Extract the [X, Y] coordinate from the center of the cell holding the provided text.  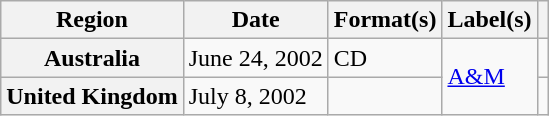
United Kingdom [92, 96]
Region [92, 20]
A&M [490, 77]
CD [385, 58]
Date [256, 20]
Format(s) [385, 20]
Label(s) [490, 20]
June 24, 2002 [256, 58]
Australia [92, 58]
July 8, 2002 [256, 96]
